Capture the cell that displays the provided text and extract its [X, Y] central coordinate. 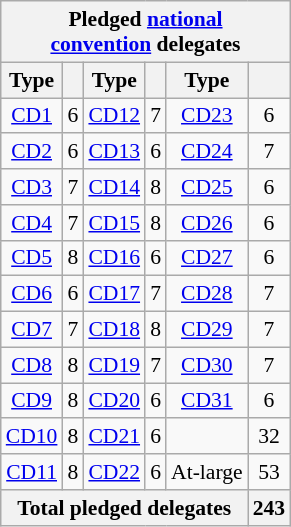
CD2 [32, 152]
CD10 [32, 437]
CD20 [114, 401]
243 [270, 508]
CD30 [207, 365]
CD9 [32, 401]
CD13 [114, 152]
CD18 [114, 330]
CD16 [114, 258]
CD26 [207, 223]
CD28 [207, 294]
53 [270, 472]
CD22 [114, 472]
CD25 [207, 187]
CD29 [207, 330]
CD5 [32, 258]
CD6 [32, 294]
CD24 [207, 152]
CD19 [114, 365]
CD11 [32, 472]
CD27 [207, 258]
CD17 [114, 294]
Total pledged delegates [124, 508]
CD31 [207, 401]
CD15 [114, 223]
CD3 [32, 187]
CD21 [114, 437]
32 [270, 437]
CD23 [207, 116]
CD1 [32, 116]
Pledged nationalconvention delegates [146, 32]
CD14 [114, 187]
CD8 [32, 365]
At-large [207, 472]
CD12 [114, 116]
CD7 [32, 330]
CD4 [32, 223]
